Determine the [X, Y] coordinate at the center of the cell enclosing the given text.  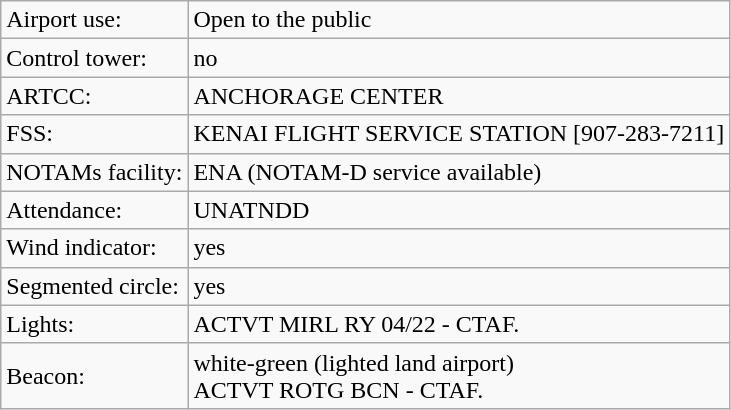
ACTVT MIRL RY 04/22 - CTAF. [459, 324]
Beacon: [94, 376]
ENA (NOTAM-D service available) [459, 172]
Lights: [94, 324]
white-green (lighted land airport)ACTVT ROTG BCN - CTAF. [459, 376]
ANCHORAGE CENTER [459, 96]
Wind indicator: [94, 248]
no [459, 58]
UNATNDD [459, 210]
Airport use: [94, 20]
FSS: [94, 134]
Attendance: [94, 210]
ARTCC: [94, 96]
Segmented circle: [94, 286]
Open to the public [459, 20]
Control tower: [94, 58]
KENAI FLIGHT SERVICE STATION [907-283-7211] [459, 134]
NOTAMs facility: [94, 172]
